For the text-containing cell, return its midpoint in (X, Y) coordinate format. 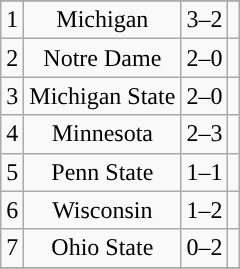
Minnesota (102, 134)
Notre Dame (102, 58)
3 (12, 96)
1 (12, 20)
0–2 (204, 248)
2 (12, 58)
4 (12, 134)
5 (12, 172)
1–2 (204, 210)
Ohio State (102, 248)
3–2 (204, 20)
Michigan State (102, 96)
Wisconsin (102, 210)
Michigan (102, 20)
6 (12, 210)
7 (12, 248)
1–1 (204, 172)
2–3 (204, 134)
Penn State (102, 172)
